Output the (x, y) coordinate of the center of the cell containing the given text.  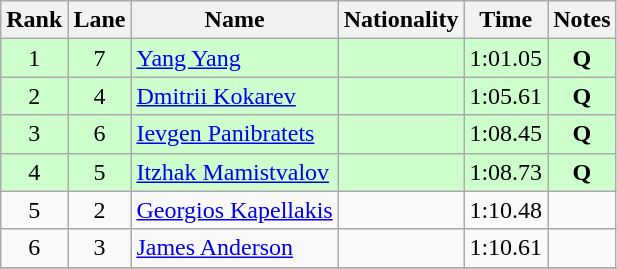
Time (506, 20)
Itzhak Mamistvalov (234, 172)
1:08.45 (506, 134)
Yang Yang (234, 58)
7 (100, 58)
1:10.61 (506, 248)
James Anderson (234, 248)
Name (234, 20)
1:01.05 (506, 58)
Nationality (401, 20)
1:05.61 (506, 96)
1:10.48 (506, 210)
Notes (582, 20)
Rank (34, 20)
1 (34, 58)
1:08.73 (506, 172)
Ievgen Panibratets (234, 134)
Georgios Kapellakis (234, 210)
Dmitrii Kokarev (234, 96)
Lane (100, 20)
